Capture the cell that displays the provided text and extract its [x, y] central coordinate. 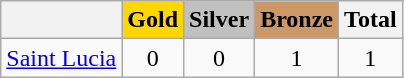
Gold [153, 20]
Total [371, 20]
Bronze [297, 20]
Saint Lucia [62, 58]
Silver [220, 20]
